Scan for the cell matching the given text and deliver its [X, Y] coordinate at center. 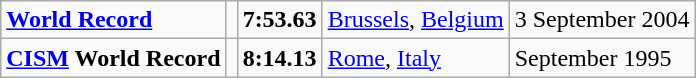
Rome, Italy [416, 58]
World Record [114, 20]
3 September 2004 [602, 20]
Brussels, Belgium [416, 20]
8:14.13 [280, 58]
7:53.63 [280, 20]
September 1995 [602, 58]
CISM World Record [114, 58]
